Identify which cell holds the provided text, then report its [x, y] central coordinate. 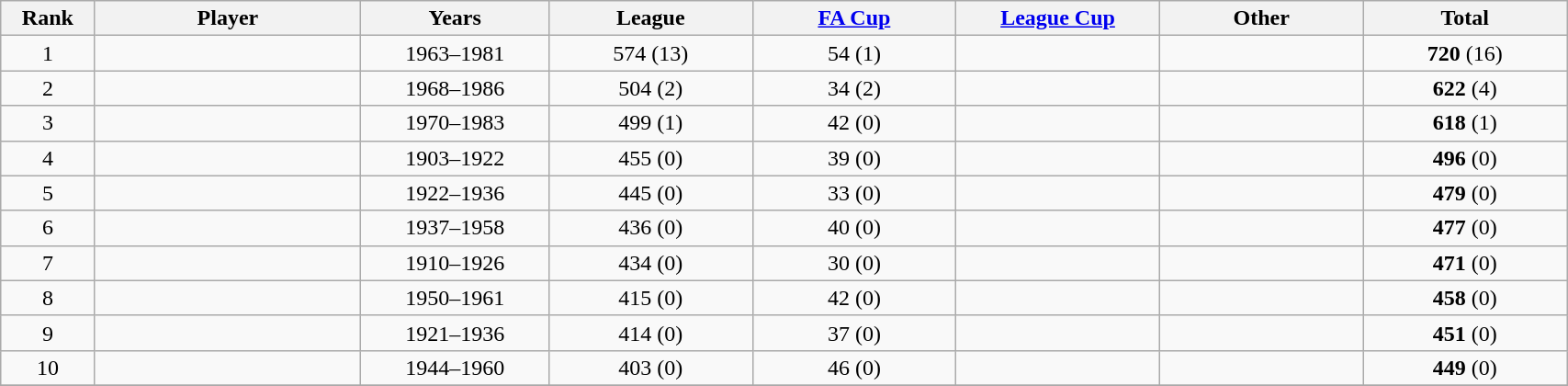
451 (0) [1465, 333]
Total [1465, 18]
414 (0) [650, 333]
496 (0) [1465, 158]
1921–1936 [456, 333]
40 (0) [854, 228]
46 (0) [854, 368]
4 [48, 158]
Years [456, 18]
720 (16) [1465, 53]
6 [48, 228]
1 [48, 53]
39 (0) [854, 158]
618 (1) [1465, 123]
1963–1981 [456, 53]
5 [48, 193]
3 [48, 123]
Rank [48, 18]
34 (2) [854, 88]
449 (0) [1465, 368]
10 [48, 368]
1970–1983 [456, 123]
445 (0) [650, 193]
479 (0) [1465, 193]
League Cup [1058, 18]
1968–1986 [456, 88]
1937–1958 [456, 228]
436 (0) [650, 228]
622 (4) [1465, 88]
1922–1936 [456, 193]
504 (2) [650, 88]
37 (0) [854, 333]
415 (0) [650, 298]
403 (0) [650, 368]
458 (0) [1465, 298]
Player [228, 18]
8 [48, 298]
499 (1) [650, 123]
7 [48, 263]
30 (0) [854, 263]
1910–1926 [456, 263]
1903–1922 [456, 158]
1950–1961 [456, 298]
574 (13) [650, 53]
33 (0) [854, 193]
FA Cup [854, 18]
1944–1960 [456, 368]
471 (0) [1465, 263]
League [650, 18]
Other [1261, 18]
54 (1) [854, 53]
455 (0) [650, 158]
2 [48, 88]
477 (0) [1465, 228]
9 [48, 333]
434 (0) [650, 263]
